Find where the given text appears and provide that cell's center as (x, y) coordinate. 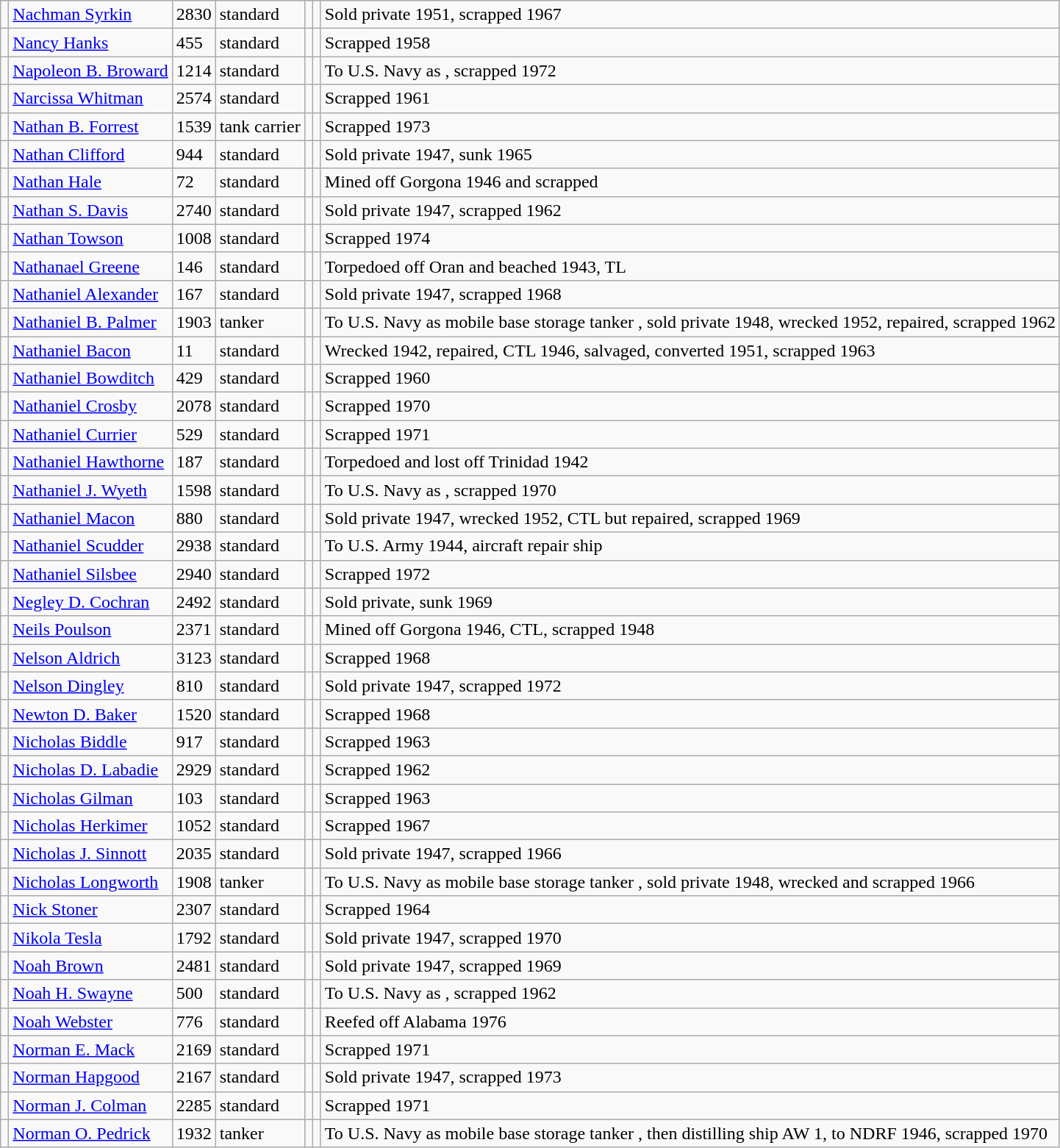
944 (194, 154)
1520 (194, 714)
2740 (194, 210)
Sold private 1947, sunk 1965 (690, 154)
880 (194, 518)
Nicholas J. Sinnott (90, 854)
Nathaniel Hawthorne (90, 462)
Noah Webster (90, 1022)
2035 (194, 854)
Nathan Hale (90, 182)
Norman E. Mack (90, 1050)
1792 (194, 938)
To U.S. Navy as mobile base storage tanker , then distilling ship AW 1, to NDRF 1946, scrapped 1970 (690, 1133)
146 (194, 266)
2830 (194, 15)
810 (194, 686)
Scrapped 1961 (690, 98)
Nathaniel Crosby (90, 406)
1214 (194, 71)
Sold private 1947, scrapped 1970 (690, 938)
Nathaniel Currier (90, 434)
2938 (194, 546)
Nathaniel Bacon (90, 351)
Nathan Towson (90, 238)
Scrapped 1970 (690, 406)
Sold private 1947, scrapped 1962 (690, 210)
Nelson Dingley (90, 686)
429 (194, 379)
2574 (194, 98)
529 (194, 434)
2371 (194, 630)
To U.S. Army 1944, aircraft repair ship (690, 546)
tank carrier (260, 126)
Nathaniel B. Palmer (90, 322)
776 (194, 1022)
Nathan Clifford (90, 154)
2940 (194, 574)
103 (194, 797)
Scrapped 1973 (690, 126)
Nicholas D. Labadie (90, 769)
455 (194, 43)
Sold private 1947, scrapped 1972 (690, 686)
Noah Brown (90, 966)
Scrapped 1964 (690, 910)
Nicholas Herkimer (90, 826)
Sold private 1947, scrapped 1973 (690, 1077)
Nathan B. Forrest (90, 126)
Mined off Gorgona 1946 and scrapped (690, 182)
Norman J. Colman (90, 1105)
To U.S. Navy as mobile base storage tanker , sold private 1948, wrecked 1952, repaired, scrapped 1962 (690, 322)
Sold private 1947, scrapped 1969 (690, 966)
1908 (194, 882)
To U.S. Navy as , scrapped 1972 (690, 71)
Nathaniel Bowditch (90, 379)
Scrapped 1962 (690, 769)
2307 (194, 910)
1932 (194, 1133)
Nick Stoner (90, 910)
Nancy Hanks (90, 43)
917 (194, 742)
Sold private 1947, scrapped 1966 (690, 854)
Scrapped 1974 (690, 238)
Noah H. Swayne (90, 994)
Sold private 1951, scrapped 1967 (690, 15)
2167 (194, 1077)
Sold private 1947, wrecked 1952, CTL but repaired, scrapped 1969 (690, 518)
Torpedoed off Oran and beached 1943, TL (690, 266)
Nicholas Longworth (90, 882)
Sold private, sunk 1969 (690, 602)
Nelson Aldrich (90, 658)
Scrapped 1958 (690, 43)
2169 (194, 1050)
Nicholas Biddle (90, 742)
2285 (194, 1105)
Mined off Gorgona 1946, CTL, scrapped 1948 (690, 630)
Nicholas Gilman (90, 797)
Newton D. Baker (90, 714)
1903 (194, 322)
72 (194, 182)
Narcissa Whitman (90, 98)
Wrecked 1942, repaired, CTL 1946, salvaged, converted 1951, scrapped 1963 (690, 351)
To U.S. Navy as mobile base storage tanker , sold private 1948, wrecked and scrapped 1966 (690, 882)
Norman O. Pedrick (90, 1133)
187 (194, 462)
Napoleon B. Broward (90, 71)
2492 (194, 602)
Nachman Syrkin (90, 15)
To U.S. Navy as , scrapped 1970 (690, 490)
Sold private 1947, scrapped 1968 (690, 294)
Negley D. Cochran (90, 602)
167 (194, 294)
3123 (194, 658)
Scrapped 1967 (690, 826)
2078 (194, 406)
Reefed off Alabama 1976 (690, 1022)
Norman Hapgood (90, 1077)
Nathaniel Macon (90, 518)
500 (194, 994)
Nathaniel Scudder (90, 546)
Torpedoed and lost off Trinidad 1942 (690, 462)
Nathaniel J. Wyeth (90, 490)
1008 (194, 238)
Nathaniel Alexander (90, 294)
2481 (194, 966)
Scrapped 1972 (690, 574)
To U.S. Navy as , scrapped 1962 (690, 994)
Neils Poulson (90, 630)
Scrapped 1960 (690, 379)
1539 (194, 126)
2929 (194, 769)
Nathanael Greene (90, 266)
Nathan S. Davis (90, 210)
Nikola Tesla (90, 938)
1598 (194, 490)
Nathaniel Silsbee (90, 574)
11 (194, 351)
1052 (194, 826)
